Search for the cell housing the specified text and yield its (X, Y) center coordinate. 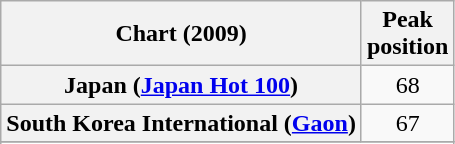
68 (407, 85)
Peakposition (407, 34)
Japan (Japan Hot 100) (182, 85)
67 (407, 123)
Chart (2009) (182, 34)
South Korea International (Gaon) (182, 123)
